Identify which cell holds the provided text, then report its [x, y] central coordinate. 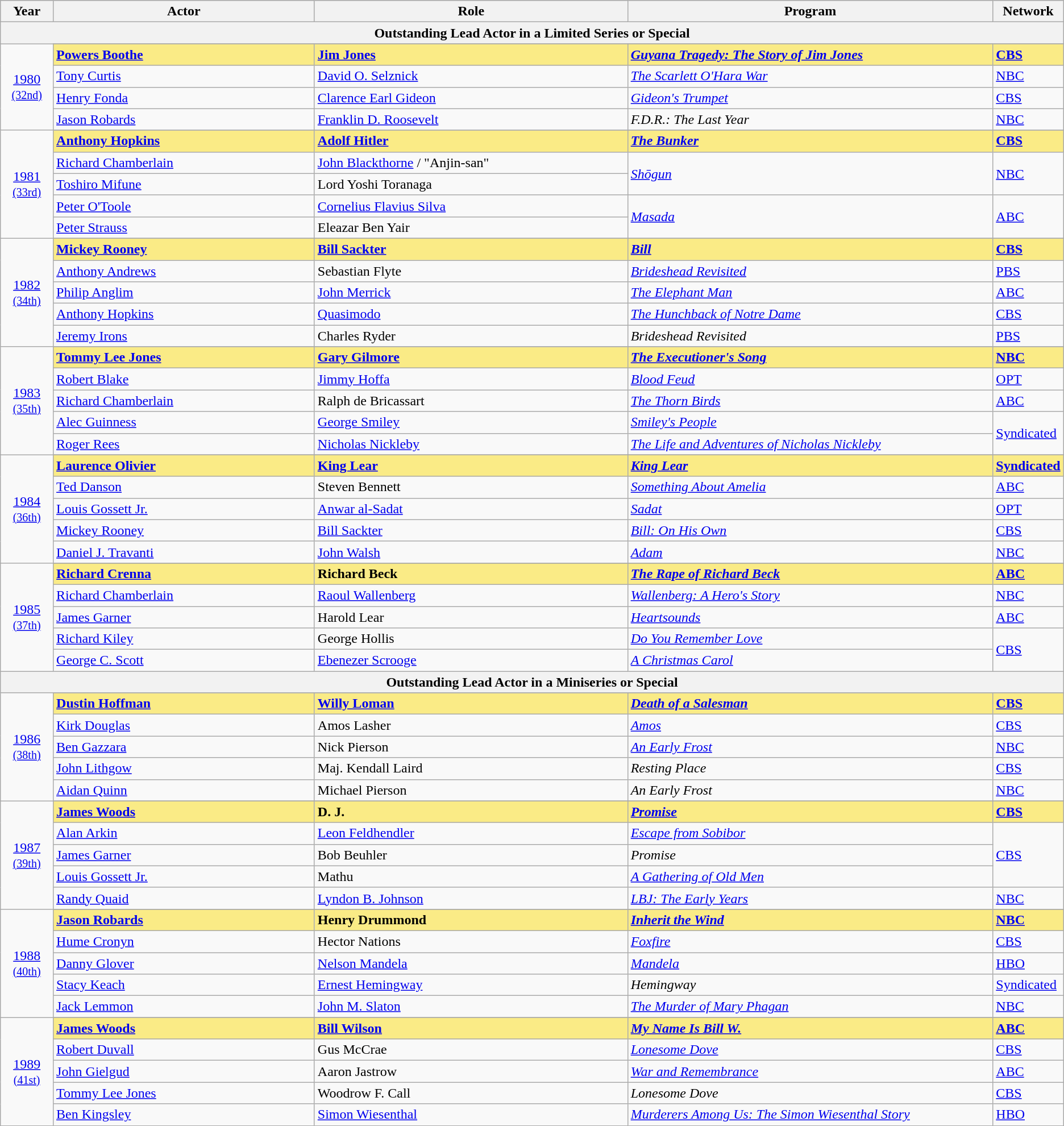
Ralph de Bricassart [471, 401]
Murderers Among Us: The Simon Wiesenthal Story [811, 1115]
Amos Lasher [471, 725]
War and Remembrance [811, 1071]
Anwar al-Sadat [471, 509]
Bill Wilson [471, 1028]
The Elephant Man [811, 293]
F.D.R.: The Last Year [811, 119]
Nelson Mandela [471, 963]
Charles Ryder [471, 336]
1985(37th) [27, 617]
Smiley's People [811, 422]
Adam [811, 552]
The Scarlett O'Hara War [811, 76]
Willy Loman [471, 704]
Quasimodo [471, 314]
Bill: On His Own [811, 530]
Role [471, 11]
Alan Arkin [184, 833]
Lord Yoshi Toranaga [471, 184]
George Smiley [471, 422]
Roger Rees [184, 444]
Powers Boothe [184, 55]
Bob Beuhler [471, 855]
Actor [184, 11]
Henry Fonda [184, 98]
1986(38th) [27, 747]
Henry Drummond [471, 920]
Randy Quaid [184, 898]
Nicholas Nickleby [471, 444]
Hume Cronyn [184, 941]
Ernest Hemingway [471, 985]
Gideon's Trumpet [811, 98]
Woodrow F. Call [471, 1093]
Hector Nations [471, 941]
Clarence Earl Gideon [471, 98]
Steven Bennett [471, 487]
Robert Duvall [184, 1050]
1981(33rd) [27, 184]
Ebenezer Scrooge [471, 660]
A Christmas Carol [811, 660]
Daniel J. Travanti [184, 552]
1980(32nd) [27, 87]
Richard Kiley [184, 639]
Escape from Sobibor [811, 833]
Lyndon B. Johnson [471, 898]
Nick Pierson [471, 747]
The Bunker [811, 141]
George Hollis [471, 639]
Something About Amelia [811, 487]
Richard Crenna [184, 574]
Blood Feud [811, 379]
1983(35th) [27, 401]
Guyana Tragedy: The Story of Jim Jones [811, 55]
Simon Wiesenthal [471, 1115]
Cornelius Flavius Silva [471, 206]
1982(34th) [27, 292]
Aidan Quinn [184, 790]
Laurence Olivier [184, 466]
Do You Remember Love [811, 639]
Gary Gilmore [471, 358]
Sadat [811, 509]
Ben Kingsley [184, 1115]
Mandela [811, 963]
A Gathering of Old Men [811, 876]
Adolf Hitler [471, 141]
Harold Lear [471, 617]
Richard Beck [471, 574]
David O. Selznick [471, 76]
Death of a Salesman [811, 704]
Raoul Wallenberg [471, 595]
Amos [811, 725]
Gus McCrae [471, 1050]
John Lithgow [184, 768]
Jack Lemmon [184, 1007]
Stacy Keach [184, 985]
Toshiro Mifune [184, 184]
George C. Scott [184, 660]
Peter O'Toole [184, 206]
Foxfire [811, 941]
Michael Pierson [471, 790]
The Murder of Mary Phagan [811, 1007]
1984(36th) [27, 509]
John Gielgud [184, 1071]
John Walsh [471, 552]
The Hunchback of Notre Dame [811, 314]
Hemingway [811, 985]
Network [1028, 11]
D. J. [471, 812]
Heartsounds [811, 617]
John Merrick [471, 293]
The Rape of Richard Beck [811, 574]
Philip Anglim [184, 293]
1988(40th) [27, 963]
Outstanding Lead Actor in a Limited Series or Special [532, 33]
Jimmy Hoffa [471, 379]
The Executioner's Song [811, 358]
Leon Feldhendler [471, 833]
Mathu [471, 876]
Resting Place [811, 768]
Ted Danson [184, 487]
Shōgun [811, 173]
1987(39th) [27, 855]
Inherit the Wind [811, 920]
Alec Guinness [184, 422]
Danny Glover [184, 963]
John Blackthorne / "Anjin-san" [471, 163]
Robert Blake [184, 379]
Ben Gazzara [184, 747]
LBJ: The Early Years [811, 898]
Jim Jones [471, 55]
Sebastian Flyte [471, 271]
Program [811, 11]
Wallenberg: A Hero's Story [811, 595]
Masada [811, 217]
Franklin D. Roosevelt [471, 119]
1989(41st) [27, 1071]
My Name Is Bill W. [811, 1028]
Kirk Douglas [184, 725]
The Life and Adventures of Nicholas Nickleby [811, 444]
Tony Curtis [184, 76]
John M. Slaton [471, 1007]
Bill [811, 249]
Year [27, 11]
Eleazar Ben Yair [471, 227]
Outstanding Lead Actor in a Miniseries or Special [532, 682]
Maj. Kendall Laird [471, 768]
The Thorn Birds [811, 401]
Jeremy Irons [184, 336]
Dustin Hoffman [184, 704]
Peter Strauss [184, 227]
Aaron Jastrow [471, 1071]
Anthony Andrews [184, 271]
